For the text-containing cell, return its midpoint in (X, Y) coordinate format. 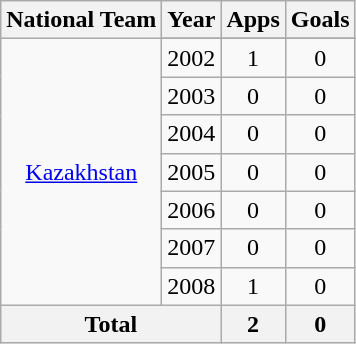
2006 (192, 210)
2004 (192, 134)
2 (253, 324)
2005 (192, 172)
2003 (192, 96)
2007 (192, 248)
Year (192, 20)
2002 (192, 58)
National Team (82, 20)
Goals (320, 20)
Total (111, 324)
Kazakhstan (82, 172)
2008 (192, 286)
Apps (253, 20)
